For the text-containing cell, return its midpoint in (X, Y) coordinate format. 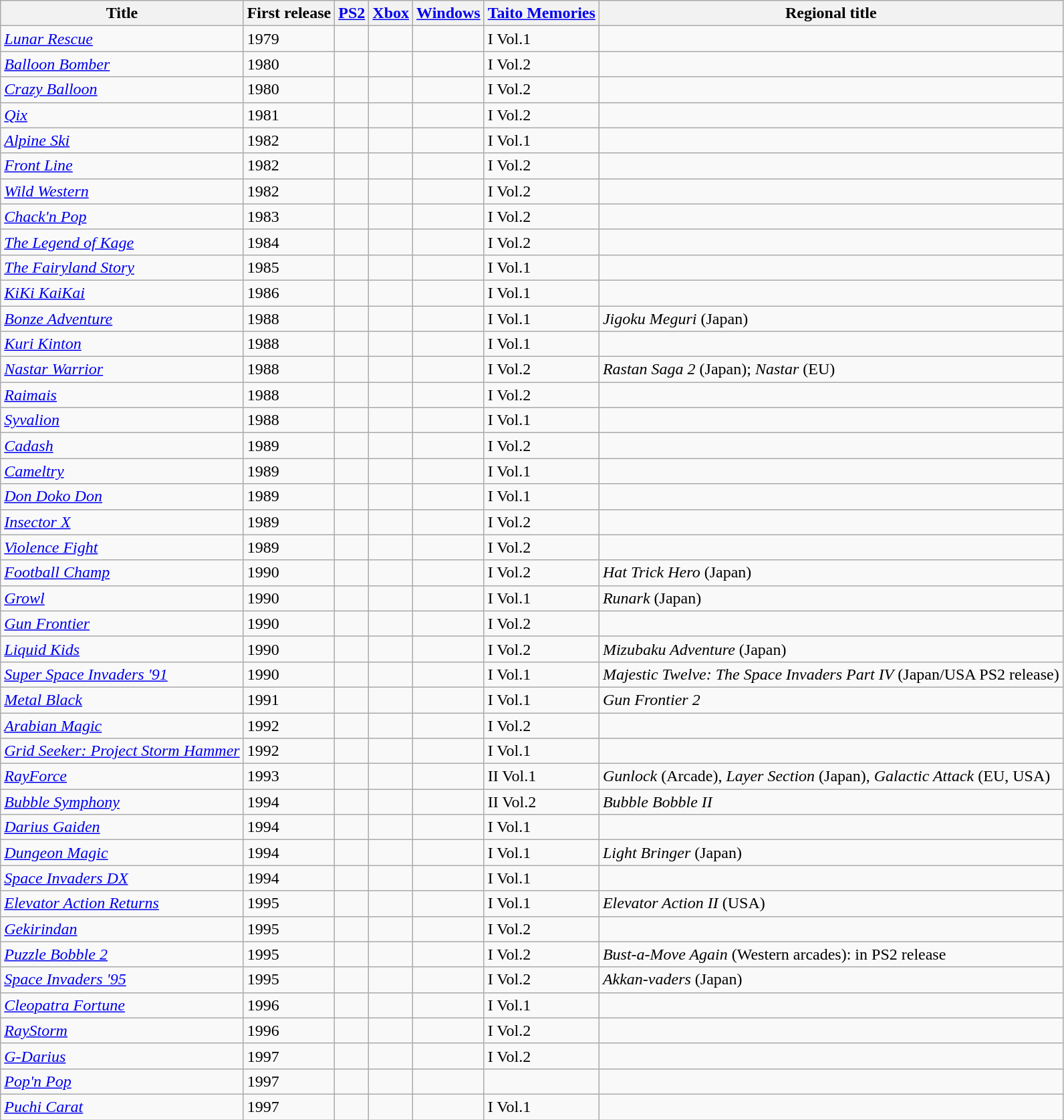
1981 (289, 115)
Arabian Magic (122, 725)
Kuri Kinton (122, 344)
Super Space Invaders '91 (122, 674)
RayStorm (122, 1030)
Puchi Carat (122, 1107)
Liquid Kids (122, 649)
Bubble Bobble II (831, 802)
Gun Frontier 2 (831, 700)
Space Invaders DX (122, 878)
Gunlock (Arcade), Layer Section (Japan), Galactic Attack (EU, USA) (831, 777)
Taito Memories (541, 13)
Runark (Japan) (831, 598)
Mizubaku Adventure (Japan) (831, 649)
Akkan-vaders (Japan) (831, 980)
Elevator Action II (USA) (831, 903)
Metal Black (122, 700)
Raimais (122, 395)
Cadash (122, 446)
Cameltry (122, 471)
Title (122, 13)
Elevator Action Returns (122, 903)
Crazy Balloon (122, 90)
Wild Western (122, 191)
RayForce (122, 777)
Bubble Symphony (122, 802)
1983 (289, 217)
Windows (449, 13)
Jigoku Meguri (Japan) (831, 319)
1979 (289, 39)
Light Bringer (Japan) (831, 853)
Violence Fight (122, 547)
Bonze Adventure (122, 319)
KiKi KaiKai (122, 293)
Grid Seeker: Project Storm Hammer (122, 751)
Growl (122, 598)
Front Line (122, 166)
Alpine Ski (122, 140)
Gekirindan (122, 929)
1991 (289, 700)
Dungeon Magic (122, 853)
Chack'n Pop (122, 217)
Lunar Rescue (122, 39)
Syvalion (122, 420)
Hat Trick Hero (Japan) (831, 573)
G-Darius (122, 1056)
First release (289, 13)
Puzzle Bobble 2 (122, 954)
Qix (122, 115)
1985 (289, 267)
The Legend of Kage (122, 242)
Don Doko Don (122, 497)
II Vol.2 (541, 802)
The Fairyland Story (122, 267)
Bust-a-Move Again (Western arcades): in PS2 release (831, 954)
1986 (289, 293)
1993 (289, 777)
Space Invaders '95 (122, 980)
Football Champ (122, 573)
1984 (289, 242)
PS2 (352, 13)
Gun Frontier (122, 623)
Pop'n Pop (122, 1081)
Nastar Warrior (122, 370)
II Vol.1 (541, 777)
Rastan Saga 2 (Japan); Nastar (EU) (831, 370)
Balloon Bomber (122, 64)
Regional title (831, 13)
Darius Gaiden (122, 827)
Majestic Twelve: The Space Invaders Part IV (Japan/USA PS2 release) (831, 674)
Cleopatra Fortune (122, 1005)
Xbox (391, 13)
Insector X (122, 522)
